Extract the (X, Y) coordinate from the center of the cell holding the provided text.  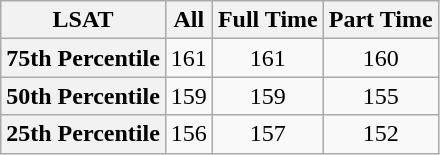
152 (380, 134)
All (188, 20)
LSAT (84, 20)
50th Percentile (84, 96)
Full Time (268, 20)
75th Percentile (84, 58)
155 (380, 96)
Part Time (380, 20)
156 (188, 134)
160 (380, 58)
157 (268, 134)
25th Percentile (84, 134)
